Return [x, y] of the center of cell containing provided text 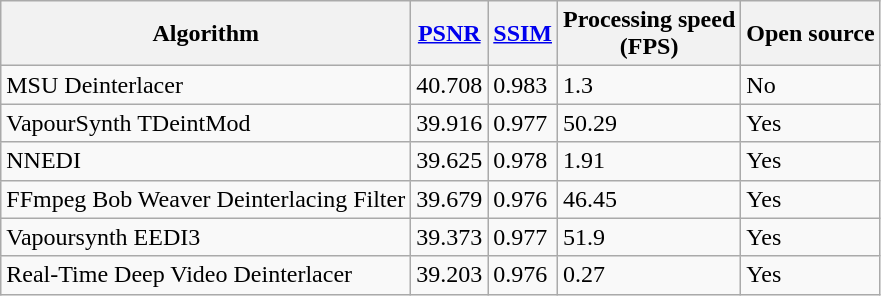
Open source [810, 34]
SSIM [523, 34]
MSU Deinterlacer [206, 85]
Algorithm [206, 34]
51.9 [650, 237]
39.625 [450, 161]
Real-Time Deep Video Deinterlacer [206, 275]
0.983 [523, 85]
39.203 [450, 275]
PSNR [450, 34]
39.679 [450, 199]
1.3 [650, 85]
46.45 [650, 199]
1.91 [650, 161]
0.27 [650, 275]
39.373 [450, 237]
VapourSynth TDeintMod [206, 123]
50.29 [650, 123]
NNEDI [206, 161]
40.708 [450, 85]
FFmpeg Bob Weaver Deinterlacing Filter [206, 199]
Vapoursynth EEDI3 [206, 237]
Processing speed(FPS) [650, 34]
39.916 [450, 123]
No [810, 85]
0.978 [523, 161]
